Locate the cell with the specified text and output its (X, Y) center coordinate. 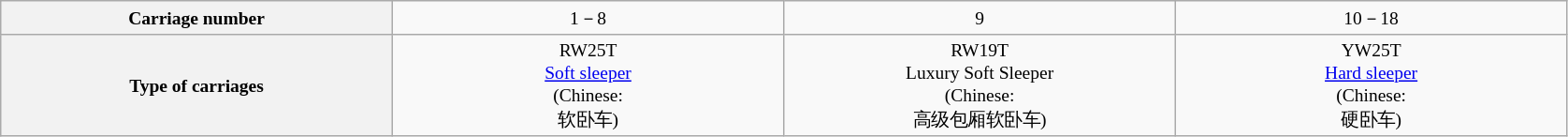
9 (980, 18)
10－18 (1372, 18)
RW25TSoft sleeper(Chinese:软卧车) (588, 85)
Type of carriages (196, 85)
1－8 (588, 18)
RW19TLuxury Soft Sleeper(Chinese:高级包厢软卧车) (980, 85)
Carriage number (196, 18)
YW25THard sleeper(Chinese:硬卧车) (1372, 85)
